Detect which cell encompasses the target text, then output its (x, y) center coordinate. 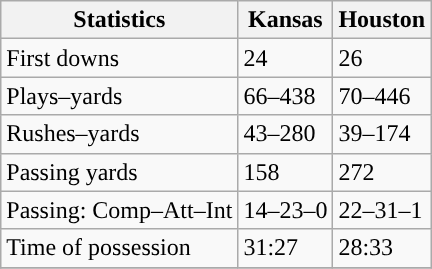
43–280 (286, 134)
66–438 (286, 96)
Passing yards (120, 172)
Kansas (286, 20)
Plays–yards (120, 96)
39–174 (382, 134)
14–23–0 (286, 210)
22–31–1 (382, 210)
Statistics (120, 20)
272 (382, 172)
Rushes–yards (120, 134)
28:33 (382, 248)
First downs (120, 58)
31:27 (286, 248)
Houston (382, 20)
158 (286, 172)
Time of possession (120, 248)
Passing: Comp–Att–Int (120, 210)
70–446 (382, 96)
24 (286, 58)
26 (382, 58)
